Find where the given text appears and provide that cell's center as (X, Y) coordinate. 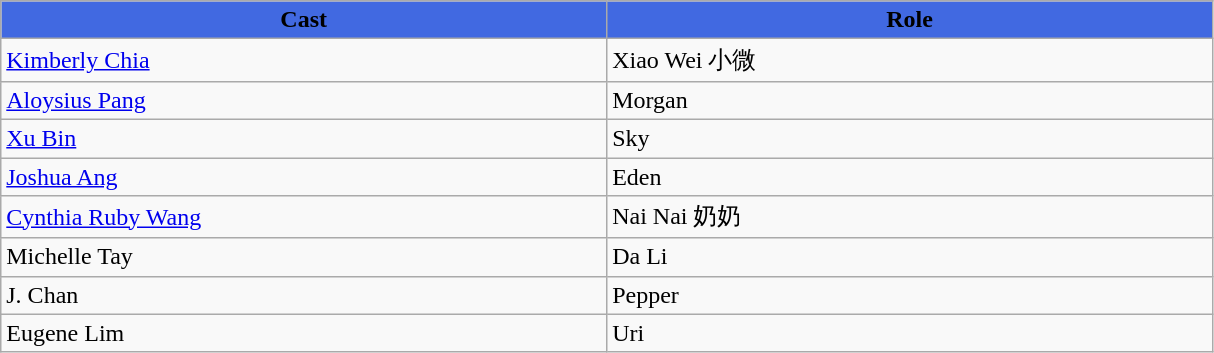
Sky (910, 138)
Eugene Lim (304, 333)
Cynthia Ruby Wang (304, 218)
Xu Bin (304, 138)
Role (910, 20)
Kimberly Chia (304, 60)
Aloysius Pang (304, 100)
Morgan (910, 100)
J. Chan (304, 295)
Pepper (910, 295)
Eden (910, 177)
Da Li (910, 257)
Michelle Tay (304, 257)
Xiao Wei 小微 (910, 60)
Cast (304, 20)
Uri (910, 333)
Nai Nai 奶奶 (910, 218)
Joshua Ang (304, 177)
